For the text-containing cell, return its midpoint in [X, Y] coordinate format. 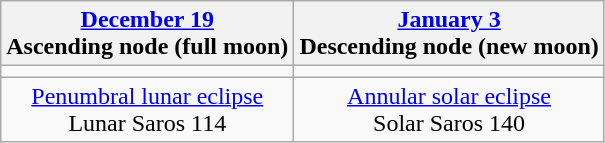
December 19Ascending node (full moon) [148, 34]
January 3Descending node (new moon) [449, 34]
Annular solar eclipseSolar Saros 140 [449, 110]
Penumbral lunar eclipseLunar Saros 114 [148, 110]
